Locate the cell with the specified text and output its (x, y) center coordinate. 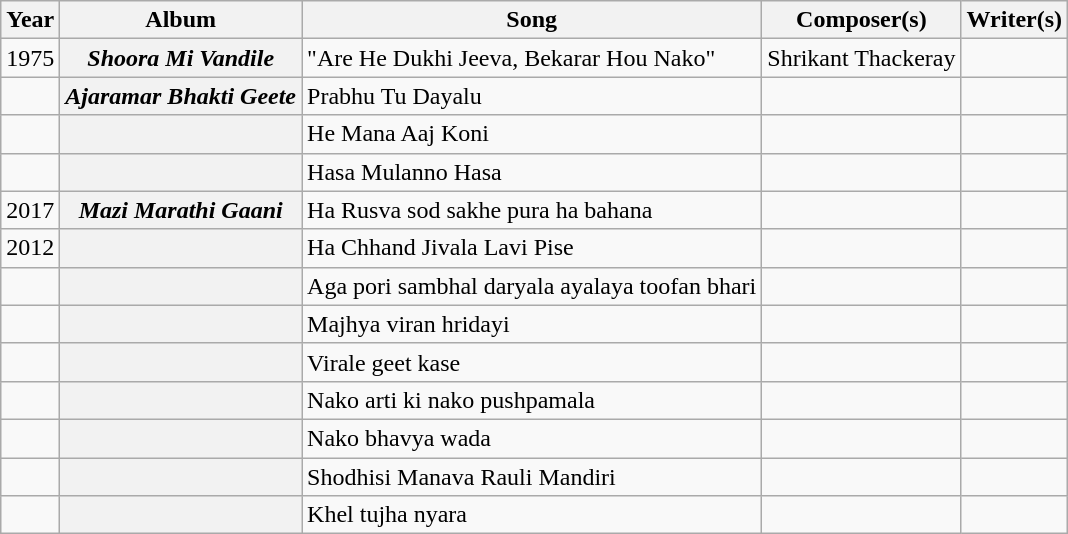
1975 (30, 58)
Hasa Mulanno Hasa (532, 172)
Ha Rusva sod sakhe pura ha bahana (532, 210)
Ajaramar Bhakti Geete (181, 96)
2012 (30, 248)
Khel tujha nyara (532, 515)
Writer(s) (1014, 20)
Shodhisi Manava Rauli Mandiri (532, 477)
Shrikant Thackeray (862, 58)
Majhya viran hridayi (532, 324)
Nako arti ki nako pushpamala (532, 400)
Year (30, 20)
Ha Chhand Jivala Lavi Pise (532, 248)
Nako bhavya wada (532, 438)
Song (532, 20)
Aga pori sambhal daryala ayalaya toofan bhari (532, 286)
Prabhu Tu Dayalu (532, 96)
"Are He Dukhi Jeeva, Bekarar Hou Nako" (532, 58)
2017 (30, 210)
Shoora Mi Vandile (181, 58)
Mazi Marathi Gaani (181, 210)
Virale geet kase (532, 362)
Composer(s) (862, 20)
He Mana Aaj Koni (532, 134)
Album (181, 20)
